Detect which cell encompasses the target text, then output its [x, y] center coordinate. 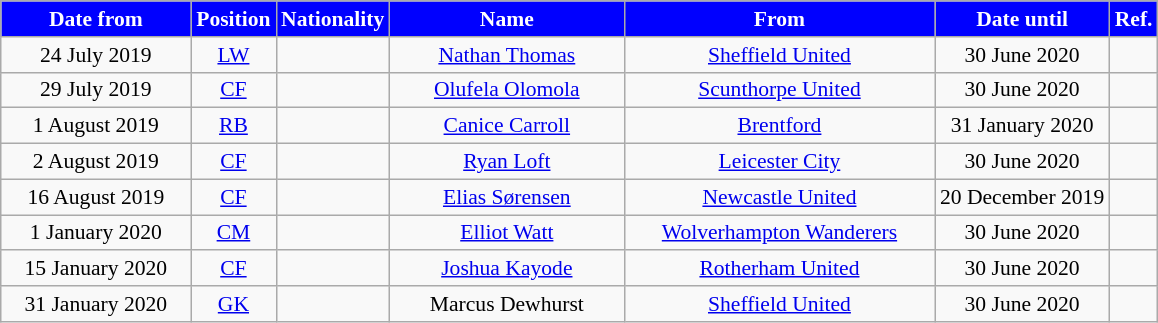
Marcus Dewhurst [506, 304]
Leicester City [779, 162]
Date from [96, 19]
Rotherham United [779, 269]
1 August 2019 [96, 126]
Joshua Kayode [506, 269]
Newcastle United [779, 197]
24 July 2019 [96, 55]
Ryan Loft [506, 162]
CM [234, 233]
Canice Carroll [506, 126]
Elias Sørensen [506, 197]
Nationality [332, 19]
1 January 2020 [96, 233]
Wolverhampton Wanderers [779, 233]
LW [234, 55]
Olufela Olomola [506, 90]
Position [234, 19]
From [779, 19]
Date until [1022, 19]
20 December 2019 [1022, 197]
Ref. [1134, 19]
29 July 2019 [96, 90]
Elliot Watt [506, 233]
Brentford [779, 126]
Scunthorpe United [779, 90]
15 January 2020 [96, 269]
Nathan Thomas [506, 55]
GK [234, 304]
Name [506, 19]
2 August 2019 [96, 162]
16 August 2019 [96, 197]
RB [234, 126]
